Extract the (x, y) coordinate from the center of the cell holding the provided text.  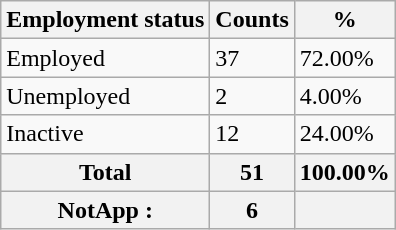
NotApp : (106, 210)
37 (252, 58)
4.00% (344, 96)
2 (252, 96)
Inactive (106, 134)
6 (252, 210)
Total (106, 172)
% (344, 20)
100.00% (344, 172)
24.00% (344, 134)
12 (252, 134)
51 (252, 172)
Employment status (106, 20)
Unemployed (106, 96)
Employed (106, 58)
Counts (252, 20)
72.00% (344, 58)
